From the cell containing the given text, extract its center point as (X, Y) coordinate. 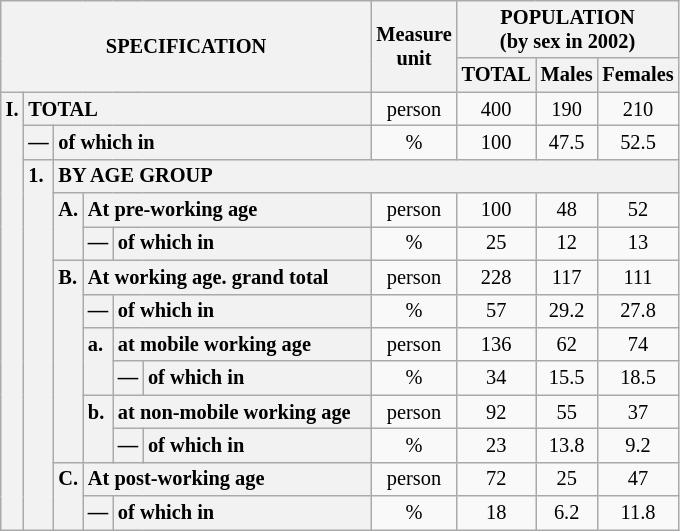
111 (638, 277)
12 (567, 243)
52.5 (638, 142)
SPECIFICATION (186, 46)
228 (496, 277)
18.5 (638, 378)
Measure unit (414, 46)
47.5 (567, 142)
34 (496, 378)
74 (638, 344)
At pre-working age (227, 210)
52 (638, 210)
13.8 (567, 445)
57 (496, 311)
27.8 (638, 311)
72 (496, 479)
13 (638, 243)
29.2 (567, 311)
210 (638, 109)
at mobile working age (242, 344)
18 (496, 513)
47 (638, 479)
POPULATION (by sex in 2002) (568, 29)
11.8 (638, 513)
C. (68, 496)
At working age. grand total (227, 277)
400 (496, 109)
15.5 (567, 378)
6.2 (567, 513)
23 (496, 445)
48 (567, 210)
a. (98, 360)
b. (98, 428)
at non-mobile working age (242, 412)
Males (567, 75)
55 (567, 412)
117 (567, 277)
92 (496, 412)
62 (567, 344)
A. (68, 226)
9.2 (638, 445)
190 (567, 109)
37 (638, 412)
136 (496, 344)
At post-working age (227, 479)
BY AGE GROUP (366, 176)
I. (12, 311)
B. (68, 361)
1. (38, 344)
Females (638, 75)
